Locate the cell with the specified text and output its [X, Y] center coordinate. 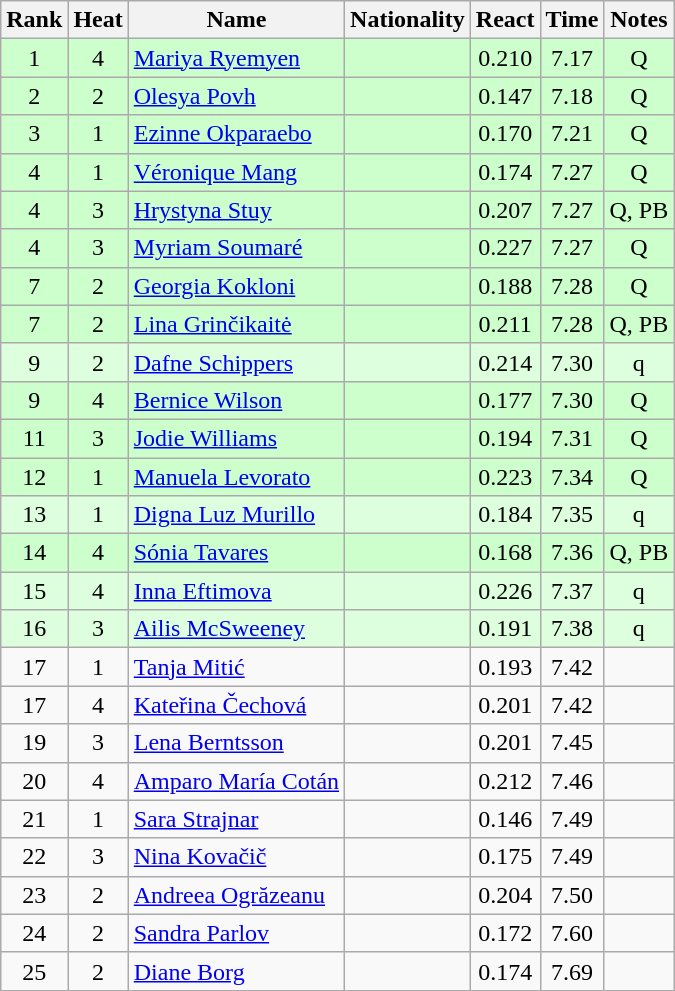
15 [34, 591]
0.146 [505, 819]
0.177 [505, 400]
Rank [34, 20]
0.211 [505, 324]
7.17 [572, 58]
Ailis McSweeney [236, 629]
24 [34, 933]
7.50 [572, 895]
7.38 [572, 629]
Name [236, 20]
0.227 [505, 248]
7.45 [572, 743]
Hrystyna Stuy [236, 210]
0.170 [505, 134]
Jodie Williams [236, 438]
0.147 [505, 96]
0.223 [505, 477]
Notes [639, 20]
Myriam Soumaré [236, 248]
Heat [98, 20]
23 [34, 895]
16 [34, 629]
12 [34, 477]
13 [34, 515]
25 [34, 971]
0.168 [505, 553]
21 [34, 819]
Georgia Kokloni [236, 286]
7.36 [572, 553]
7.37 [572, 591]
7.60 [572, 933]
Amparo María Cotán [236, 781]
0.226 [505, 591]
Bernice Wilson [236, 400]
Véronique Mang [236, 172]
7.69 [572, 971]
0.184 [505, 515]
0.172 [505, 933]
Mariya Ryemyen [236, 58]
14 [34, 553]
7.34 [572, 477]
Sandra Parlov [236, 933]
Sónia Tavares [236, 553]
Inna Eftimova [236, 591]
Andreea Ogrăzeanu [236, 895]
0.210 [505, 58]
7.35 [572, 515]
Manuela Levorato [236, 477]
0.175 [505, 857]
0.214 [505, 362]
Sara Strajnar [236, 819]
19 [34, 743]
Nationality [408, 20]
11 [34, 438]
Digna Luz Murillo [236, 515]
0.193 [505, 667]
7.21 [572, 134]
Dafne Schippers [236, 362]
Diane Borg [236, 971]
Nina Kovačič [236, 857]
Ezinne Okparaebo [236, 134]
22 [34, 857]
0.204 [505, 895]
Lina Grinčikaitė [236, 324]
Olesya Povh [236, 96]
Tanja Mitić [236, 667]
0.194 [505, 438]
Lena Berntsson [236, 743]
0.188 [505, 286]
7.18 [572, 96]
0.212 [505, 781]
7.31 [572, 438]
0.191 [505, 629]
React [505, 20]
0.207 [505, 210]
20 [34, 781]
Kateřina Čechová [236, 705]
Time [572, 20]
7.46 [572, 781]
